Provide the [X, Y] coordinate of the cell's center where the given text is located.  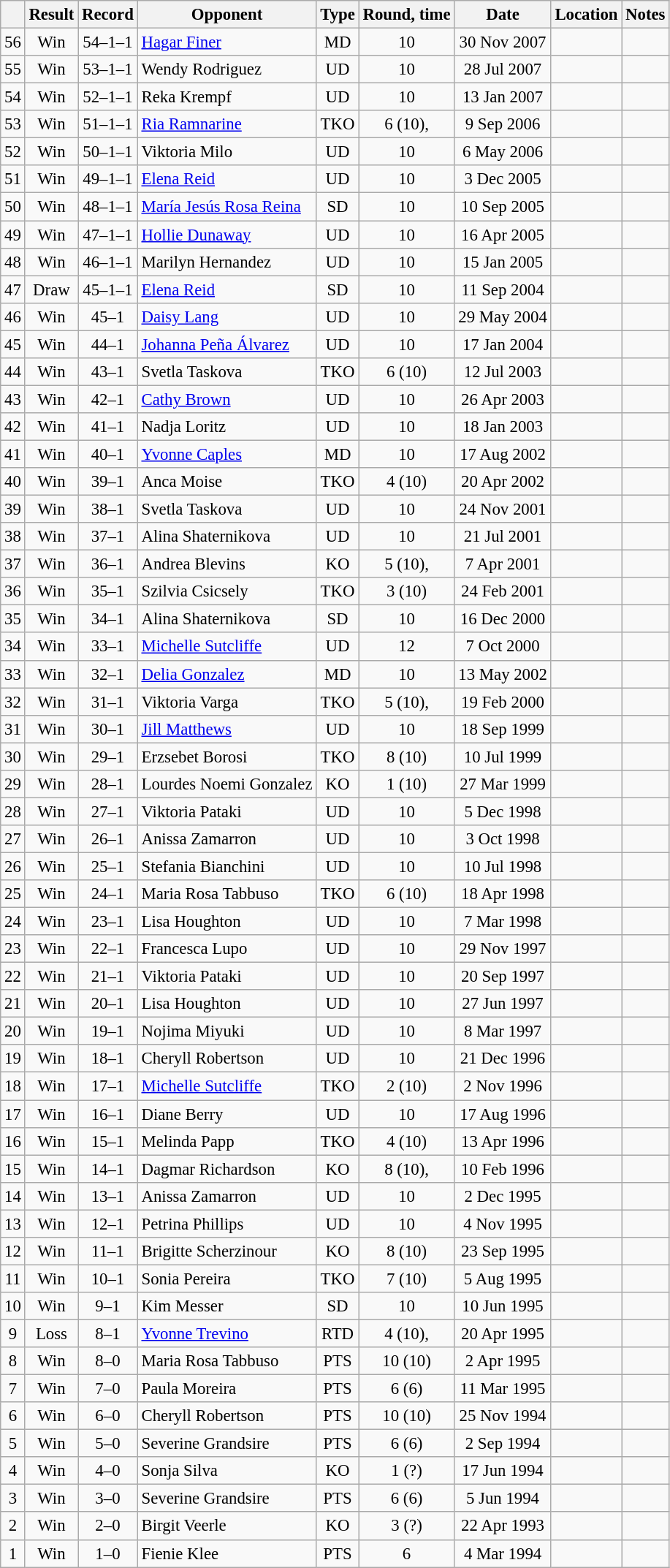
Fienie Klee [226, 1553]
Ria Ramnarine [226, 124]
3 [13, 1499]
Yvonne Caples [226, 454]
2 [13, 1526]
13 Jan 2007 [503, 97]
17 Aug 1996 [503, 1114]
31–1 [108, 702]
5 Aug 1995 [503, 1279]
27–1 [108, 811]
28 [13, 811]
50 [13, 207]
52 [13, 152]
44 [13, 372]
29–1 [108, 757]
17 [13, 1114]
48–1–1 [108, 207]
Andrea Blevins [226, 564]
Brigitte Scherzinour [226, 1251]
54–1–1 [108, 42]
4 Nov 1995 [503, 1224]
8 Mar 1997 [503, 1031]
29 Nov 1997 [503, 949]
53 [13, 124]
31 [13, 729]
7 Oct 2000 [503, 647]
8 (10), [406, 1169]
47–1–1 [108, 235]
36–1 [108, 564]
Anca Moise [226, 482]
Viktoria Varga [226, 702]
15–1 [108, 1141]
6 May 2006 [503, 152]
30–1 [108, 729]
Johanna Peña Álvarez [226, 344]
Daisy Lang [226, 317]
1 (10) [406, 784]
4 (10), [406, 1333]
32 [13, 702]
Hagar Finer [226, 42]
45–1–1 [108, 289]
10 Jul 1999 [503, 757]
35 [13, 619]
6–0 [108, 1416]
42–1 [108, 399]
10–1 [108, 1279]
10 Jul 1998 [503, 866]
19 Feb 2000 [503, 702]
8–0 [108, 1361]
48 [13, 262]
11 Mar 1995 [503, 1389]
26 [13, 866]
Draw [51, 289]
30 Nov 2007 [503, 42]
42 [13, 427]
20 Sep 1997 [503, 977]
39 [13, 510]
10 Jun 1995 [503, 1306]
47 [13, 289]
26–1 [108, 839]
Opponent [226, 15]
8–1 [108, 1333]
34–1 [108, 619]
40–1 [108, 454]
3 Oct 1998 [503, 839]
24 Feb 2001 [503, 591]
17–1 [108, 1086]
Reka Krempf [226, 97]
5–0 [108, 1444]
Cathy Brown [226, 399]
26 Apr 2003 [503, 399]
22 Apr 1993 [503, 1526]
20 Apr 1995 [503, 1333]
18 [13, 1086]
6 (10), [406, 124]
37 [13, 564]
25 [13, 894]
23–1 [108, 922]
17 Aug 2002 [503, 454]
5 Jun 1994 [503, 1499]
3–0 [108, 1499]
Notes [646, 15]
56 [13, 42]
18 Apr 1998 [503, 894]
38–1 [108, 510]
12 Jul 2003 [503, 372]
10 Feb 1996 [503, 1169]
20 [13, 1031]
Kim Messer [226, 1306]
4–0 [108, 1471]
43–1 [108, 372]
45 [13, 344]
2 Sep 1994 [503, 1444]
45–1 [108, 317]
Nadja Loritz [226, 427]
23 [13, 949]
7–0 [108, 1389]
18 Sep 1999 [503, 729]
32–1 [108, 674]
39–1 [108, 482]
49–1–1 [108, 179]
15 [13, 1169]
11 Sep 2004 [503, 289]
9 Sep 2006 [503, 124]
Stefania Bianchini [226, 866]
41 [13, 454]
50–1–1 [108, 152]
46 [13, 317]
22 [13, 977]
16 [13, 1141]
52–1–1 [108, 97]
27 [13, 839]
25–1 [108, 866]
1 [13, 1553]
53–1–1 [108, 69]
35–1 [108, 591]
17 Jan 2004 [503, 344]
20–1 [108, 1004]
34 [13, 647]
27 Jun 1997 [503, 1004]
1 (?) [406, 1471]
21 Jul 2001 [503, 537]
28–1 [108, 784]
3 Dec 2005 [503, 179]
21 Dec 1996 [503, 1059]
25 Nov 1994 [503, 1416]
Viktoria Milo [226, 152]
3 (10) [406, 591]
29 [13, 784]
15 Jan 2005 [503, 262]
2 Dec 1995 [503, 1196]
17 Jun 1994 [503, 1471]
13 May 2002 [503, 674]
Birgit Veerle [226, 1526]
13 [13, 1224]
21 [13, 1004]
41–1 [108, 427]
14 [13, 1196]
38 [13, 537]
37–1 [108, 537]
22–1 [108, 949]
55 [13, 69]
49 [13, 235]
13 Apr 1996 [503, 1141]
Lourdes Noemi Gonzalez [226, 784]
16–1 [108, 1114]
4 [13, 1471]
Diane Berry [226, 1114]
24–1 [108, 894]
1–0 [108, 1553]
5 [13, 1444]
11–1 [108, 1251]
Jill Matthews [226, 729]
29 May 2004 [503, 317]
Szilvia Csicsely [226, 591]
Sonia Pereira [226, 1279]
Round, time [406, 15]
Record [108, 15]
12–1 [108, 1224]
24 Nov 2001 [503, 510]
RTD [338, 1333]
7 [13, 1389]
Petrina Phillips [226, 1224]
Loss [51, 1333]
33–1 [108, 647]
14–1 [108, 1169]
9–1 [108, 1306]
Hollie Dunaway [226, 235]
40 [13, 482]
Yvonne Trevino [226, 1333]
27 Mar 1999 [503, 784]
5 Dec 1998 [503, 811]
Location [586, 15]
33 [13, 674]
Erzsebet Borosi [226, 757]
10 Sep 2005 [503, 207]
20 Apr 2002 [503, 482]
Melinda Papp [226, 1141]
Type [338, 15]
María Jesús Rosa Reina [226, 207]
Date [503, 15]
19 [13, 1059]
2–0 [108, 1526]
44–1 [108, 344]
7 (10) [406, 1279]
18–1 [108, 1059]
Dagmar Richardson [226, 1169]
24 [13, 922]
30 [13, 757]
43 [13, 399]
Nojima Miyuki [226, 1031]
Francesca Lupo [226, 949]
54 [13, 97]
2 (10) [406, 1086]
9 [13, 1333]
11 [13, 1279]
21–1 [108, 977]
2 Apr 1995 [503, 1361]
16 Dec 2000 [503, 619]
3 (?) [406, 1526]
Sonja Silva [226, 1471]
19–1 [108, 1031]
Wendy Rodriguez [226, 69]
23 Sep 1995 [503, 1251]
7 Apr 2001 [503, 564]
28 Jul 2007 [503, 69]
Result [51, 15]
Paula Moreira [226, 1389]
2 Nov 1996 [503, 1086]
4 Mar 1994 [503, 1553]
46–1–1 [108, 262]
Marilyn Hernandez [226, 262]
18 Jan 2003 [503, 427]
51–1–1 [108, 124]
Delia Gonzalez [226, 674]
7 Mar 1998 [503, 922]
8 [13, 1361]
13–1 [108, 1196]
36 [13, 591]
16 Apr 2005 [503, 235]
51 [13, 179]
